Identify which cell holds the provided text, then report its (X, Y) central coordinate. 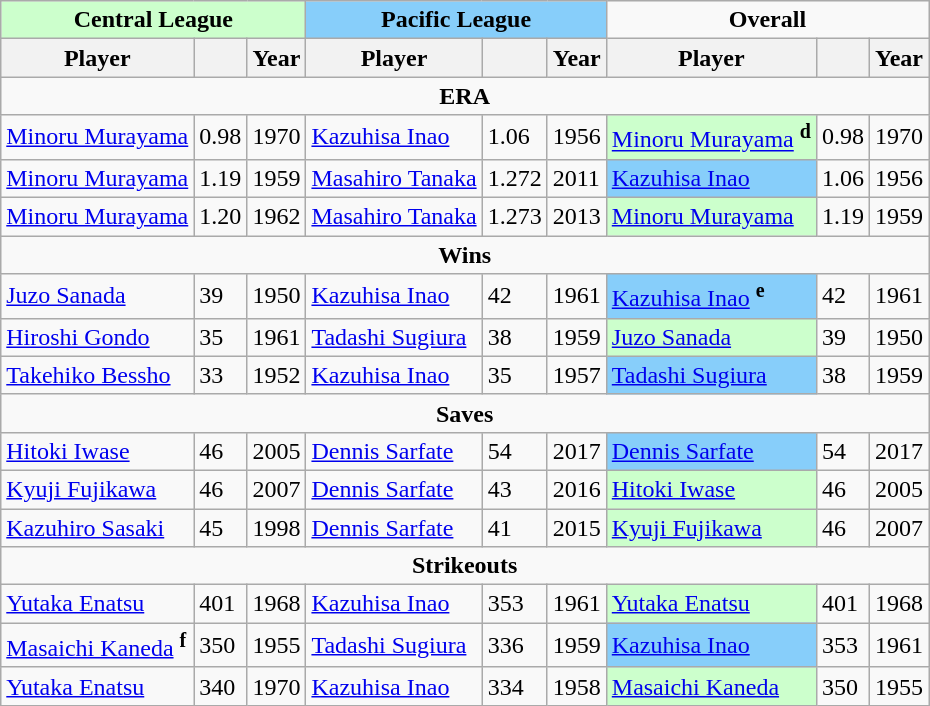
Masaichi Kaneda f (98, 646)
1.272 (514, 178)
33 (220, 375)
Masaichi Kaneda (711, 686)
1962 (276, 217)
1957 (576, 375)
Kazuhiro Sasaki (98, 528)
2015 (576, 528)
1958 (576, 686)
340 (220, 686)
41 (514, 528)
Minoru Murayama d (711, 138)
336 (514, 646)
Saves (465, 413)
Strikeouts (465, 566)
1.273 (514, 217)
45 (220, 528)
Hiroshi Gondo (98, 337)
Overall (767, 20)
Wins (465, 255)
Central League (154, 20)
Pacific League (456, 20)
Kazuhisa Inao e (711, 296)
ERA (465, 96)
43 (514, 489)
2016 (576, 489)
1952 (276, 375)
Takehiko Bessho (98, 375)
2013 (576, 217)
1.20 (220, 217)
2011 (576, 178)
1998 (276, 528)
334 (514, 686)
